Determine the (X, Y) coordinate at the center of the cell enclosing the given text.  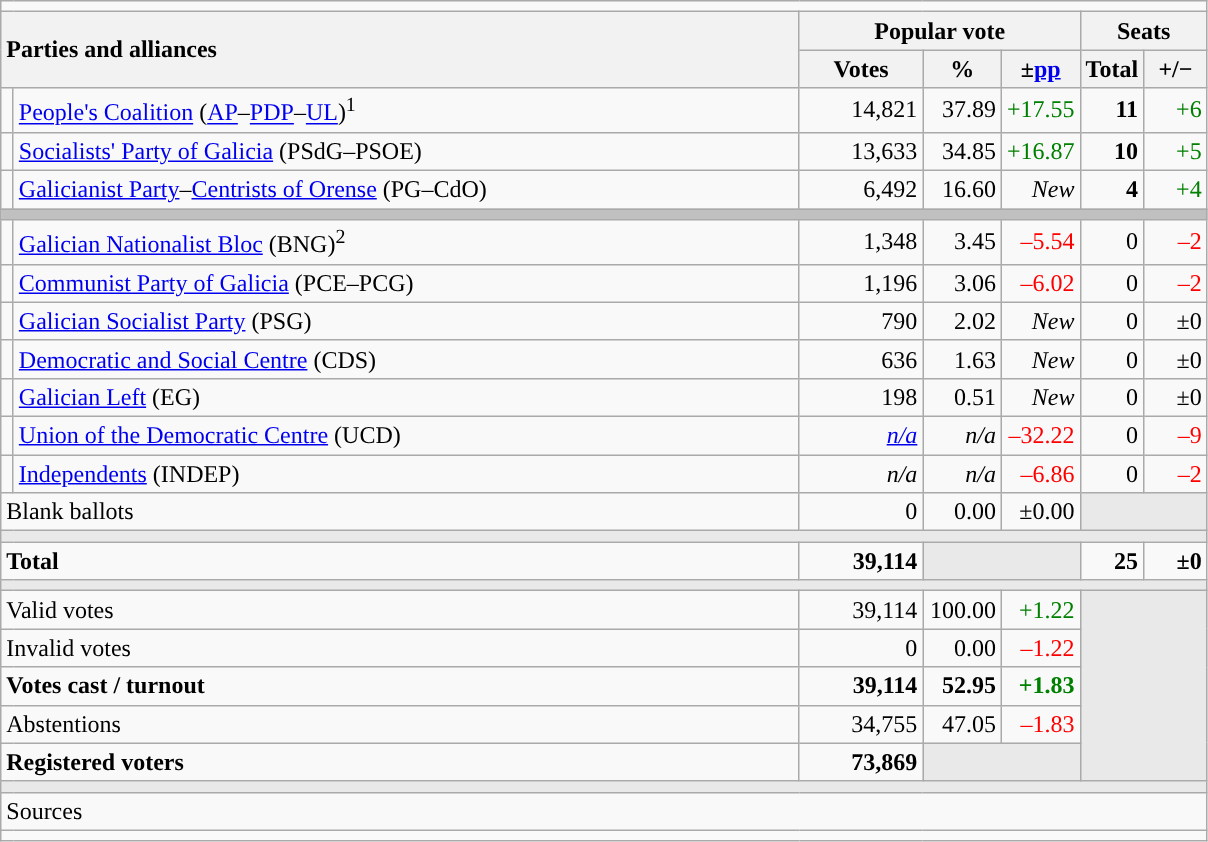
Popular vote (940, 31)
±pp (1040, 69)
Democratic and Social Centre (CDS) (406, 359)
+/− (1176, 69)
14,821 (861, 110)
Blank ballots (400, 512)
–6.02 (1040, 283)
47.05 (962, 724)
198 (861, 397)
16.60 (962, 190)
34.85 (962, 151)
0.51 (962, 397)
Galician Nationalist Bloc (BNG)2 (406, 242)
Communist Party of Galicia (PCE–PCG) (406, 283)
+5 (1176, 151)
790 (861, 321)
6,492 (861, 190)
±0.00 (1040, 512)
100.00 (962, 610)
Socialists' Party of Galicia (PSdG–PSOE) (406, 151)
Votes cast / turnout (400, 686)
Parties and alliances (400, 50)
10 (1112, 151)
3.06 (962, 283)
Union of the Democratic Centre (UCD) (406, 435)
% (962, 69)
+1.22 (1040, 610)
25 (1112, 561)
Sources (604, 811)
1,196 (861, 283)
3.45 (962, 242)
+1.83 (1040, 686)
+4 (1176, 190)
–6.86 (1040, 474)
–1.22 (1040, 648)
34,755 (861, 724)
–1.83 (1040, 724)
–5.54 (1040, 242)
1.63 (962, 359)
+16.87 (1040, 151)
13,633 (861, 151)
Registered voters (400, 762)
1,348 (861, 242)
4 (1112, 190)
+6 (1176, 110)
–32.22 (1040, 435)
People's Coalition (AP–PDP–UL)1 (406, 110)
73,869 (861, 762)
Valid votes (400, 610)
37.89 (962, 110)
–9 (1176, 435)
52.95 (962, 686)
Independents (INDEP) (406, 474)
Seats (1144, 31)
Galician Left (EG) (406, 397)
Abstentions (400, 724)
11 (1112, 110)
Galician Socialist Party (PSG) (406, 321)
2.02 (962, 321)
Votes (861, 69)
Galicianist Party–Centrists of Orense (PG–CdO) (406, 190)
636 (861, 359)
+17.55 (1040, 110)
Invalid votes (400, 648)
